Determine the (X, Y) coordinate at the center of the cell enclosing the given text.  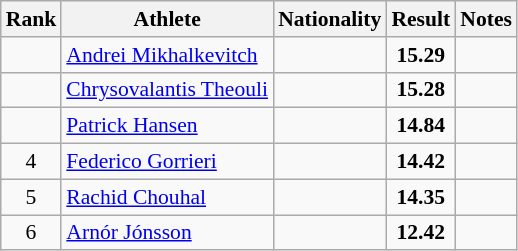
4 (32, 162)
14.84 (420, 126)
14.35 (420, 197)
15.29 (420, 55)
12.42 (420, 233)
Andrei Mikhalkevitch (167, 55)
Federico Gorrieri (167, 162)
6 (32, 233)
15.28 (420, 90)
Result (420, 19)
Rank (32, 19)
Arnór Jónsson (167, 233)
Athlete (167, 19)
Patrick Hansen (167, 126)
5 (32, 197)
Rachid Chouhal (167, 197)
Notes (486, 19)
14.42 (420, 162)
Nationality (330, 19)
Chrysovalantis Theouli (167, 90)
